Locate the cell with the specified text and output its (x, y) center coordinate. 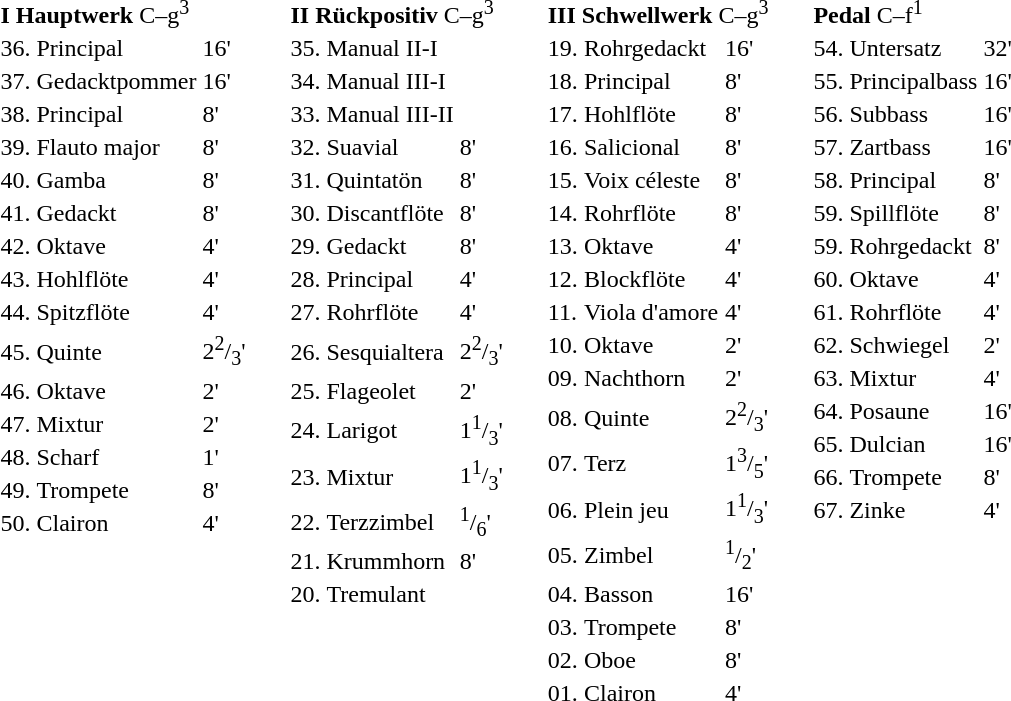
Manual III-I (390, 81)
Krummhorn (390, 562)
56. (828, 114)
03. (562, 628)
04. (562, 595)
Gamba (116, 180)
Clairon (116, 523)
Quintatön (390, 180)
1/2' (747, 556)
Spillflöte (914, 213)
Principalbass (914, 81)
Larigot (390, 430)
Untersatz (914, 48)
Flageolet (390, 391)
Suavial (390, 147)
Posaune (914, 411)
Gedacktpommer (116, 81)
Tremulant (390, 595)
Basson (651, 595)
22. (306, 522)
65. (828, 444)
55. (828, 81)
28. (306, 279)
06. (562, 510)
60. (828, 279)
67. (828, 510)
13. (562, 246)
14. (562, 213)
Salicional (651, 147)
13/5' (747, 464)
Manual III-II (390, 114)
23. (306, 476)
Schwiegel (914, 345)
21. (306, 562)
Dulcian (914, 444)
Sesquialtera (390, 352)
12. (562, 279)
26. (306, 352)
Terzzimbel (390, 522)
30. (306, 213)
Voix céleste (651, 180)
31. (306, 180)
Terz (651, 464)
35. (306, 48)
25. (306, 391)
Zinke (914, 510)
Viola d'amore (651, 312)
32. (306, 147)
24. (306, 430)
Subbass (914, 114)
33. (306, 114)
1' (224, 457)
62. (828, 345)
Flauto major (116, 147)
64. (828, 411)
20. (306, 595)
Plein jeu (651, 510)
07. (562, 464)
Zartbass (914, 147)
61. (828, 312)
63. (828, 378)
27. (306, 312)
10. (562, 345)
16. (562, 147)
Blockflöte (651, 279)
15. (562, 180)
17. (562, 114)
Discantflöte (390, 213)
54. (828, 48)
09. (562, 378)
29. (306, 246)
66. (828, 477)
Scharf (116, 457)
58. (828, 180)
08. (562, 418)
Oboe (651, 661)
05. (562, 556)
1/6' (481, 522)
Manual II-I (390, 48)
57. (828, 147)
Zimbel (651, 556)
Nachthorn (651, 378)
02. (562, 661)
34. (306, 81)
11. (562, 312)
19. (562, 48)
18. (562, 81)
Spitzflöte (116, 312)
